From the cell containing the given text, extract its center point as [x, y] coordinate. 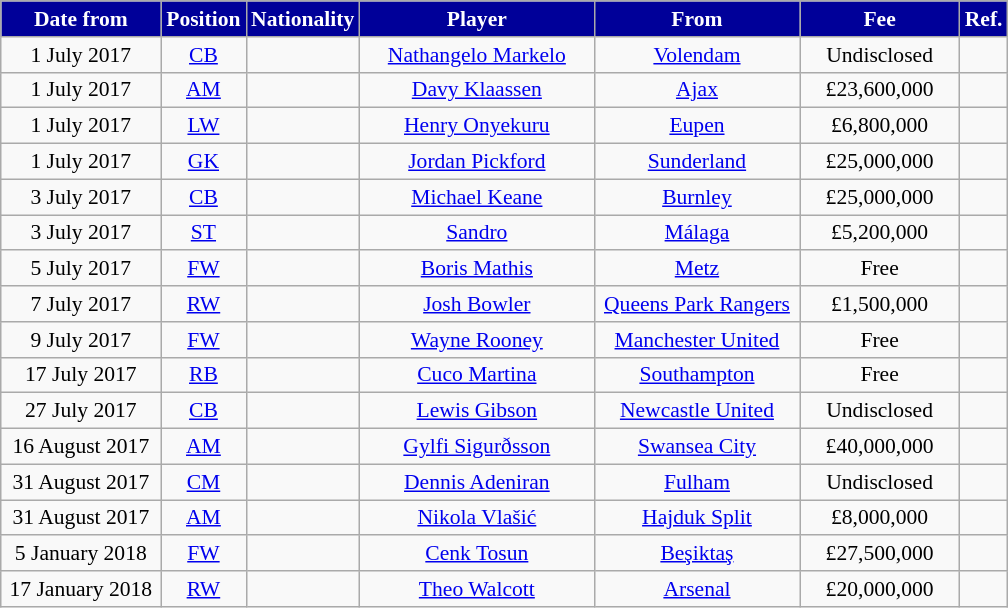
Cenk Tosun [476, 554]
£1,500,000 [880, 304]
Burnley [696, 197]
Arsenal [696, 589]
Southampton [696, 375]
Málaga [696, 233]
Hajduk Split [696, 518]
Josh Bowler [476, 304]
Wayne Rooney [476, 340]
GK [204, 162]
Metz [696, 269]
Ajax [696, 90]
£6,800,000 [880, 126]
£40,000,000 [880, 447]
£27,500,000 [880, 554]
Manchester United [696, 340]
Sandro [476, 233]
9 July 2017 [81, 340]
£5,200,000 [880, 233]
£8,000,000 [880, 518]
17 January 2018 [81, 589]
Nathangelo Markelo [476, 55]
Nikola Vlašić [476, 518]
Theo Walcott [476, 589]
Fee [880, 19]
Newcastle United [696, 411]
Ref. [984, 19]
Nationality [302, 19]
Henry Onyekuru [476, 126]
Dennis Adeniran [476, 482]
Cuco Martina [476, 375]
5 January 2018 [81, 554]
From [696, 19]
5 July 2017 [81, 269]
Date from [81, 19]
27 July 2017 [81, 411]
£23,600,000 [880, 90]
Michael Keane [476, 197]
Sunderland [696, 162]
Davy Klaassen [476, 90]
£20,000,000 [880, 589]
Queens Park Rangers [696, 304]
LW [204, 126]
ST [204, 233]
Jordan Pickford [476, 162]
RB [204, 375]
Beşiktaş [696, 554]
Boris Mathis [476, 269]
Eupen [696, 126]
Swansea City [696, 447]
7 July 2017 [81, 304]
CM [204, 482]
Lewis Gibson [476, 411]
17 July 2017 [81, 375]
Player [476, 19]
Gylfi Sigurðsson [476, 447]
16 August 2017 [81, 447]
Position [204, 19]
Fulham [696, 482]
Volendam [696, 55]
